Identify which cell holds the provided text, then report its [X, Y] central coordinate. 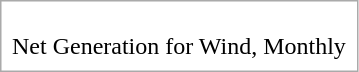
Net Generation for Wind, Monthly [180, 46]
